Determine the (x, y) coordinate at the center of the cell enclosing the given text.  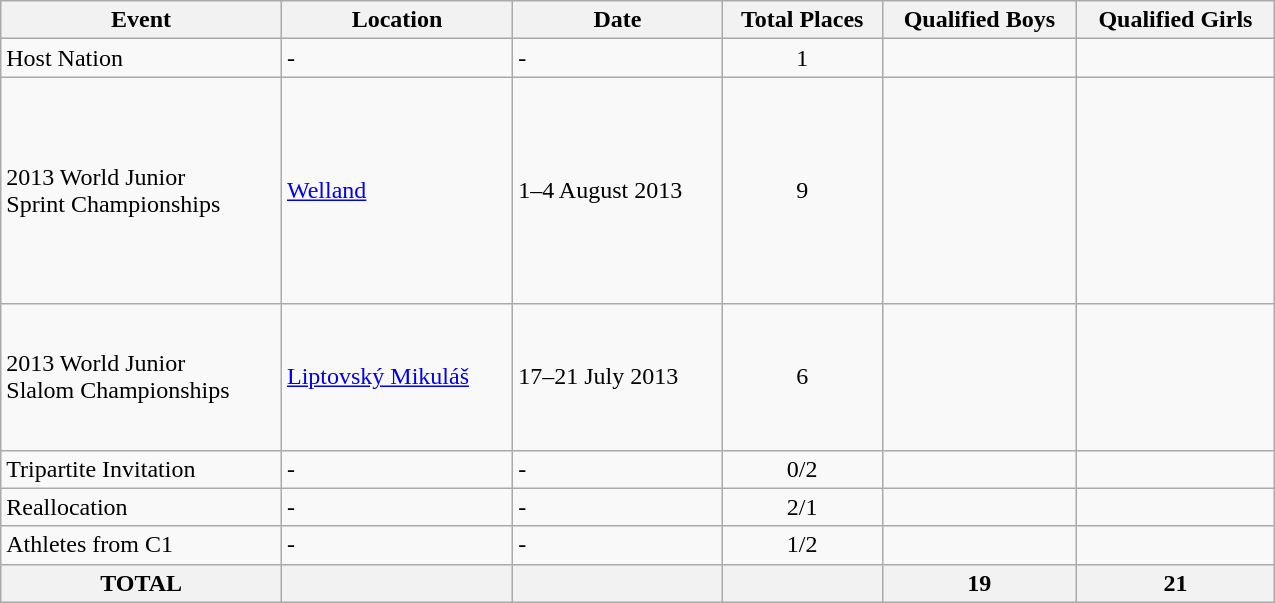
Reallocation (142, 507)
Qualified Girls (1176, 20)
17–21 July 2013 (618, 377)
TOTAL (142, 583)
Location (396, 20)
1/2 (802, 545)
1 (802, 58)
Event (142, 20)
Welland (396, 190)
Athletes from C1 (142, 545)
19 (979, 583)
2/1 (802, 507)
0/2 (802, 469)
Qualified Boys (979, 20)
21 (1176, 583)
6 (802, 377)
Total Places (802, 20)
Host Nation (142, 58)
Date (618, 20)
2013 World JuniorSprint Championships (142, 190)
1–4 August 2013 (618, 190)
Tripartite Invitation (142, 469)
Liptovský Mikuláš (396, 377)
9 (802, 190)
2013 World JuniorSlalom Championships (142, 377)
